Pinpoint the cell where the given text exists, returning its (X, Y) midpoint coordinate. 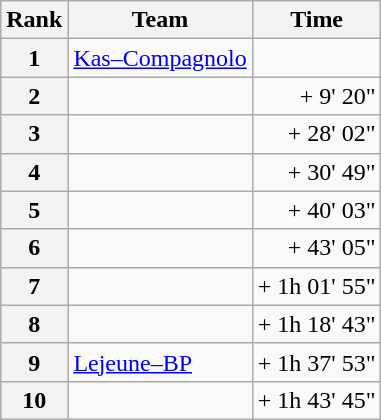
+ 1h 43' 45" (316, 400)
1 (34, 58)
Rank (34, 20)
Team (160, 20)
+ 1h 37' 53" (316, 362)
4 (34, 172)
3 (34, 134)
+ 9' 20" (316, 96)
5 (34, 210)
2 (34, 96)
8 (34, 324)
+ 1h 18' 43" (316, 324)
Kas–Compagnolo (160, 58)
+ 40' 03" (316, 210)
+ 1h 01' 55" (316, 286)
+ 43' 05" (316, 248)
+ 28' 02" (316, 134)
7 (34, 286)
+ 30' 49" (316, 172)
9 (34, 362)
6 (34, 248)
Time (316, 20)
10 (34, 400)
Lejeune–BP (160, 362)
